Capture the cell that displays the provided text and extract its [X, Y] central coordinate. 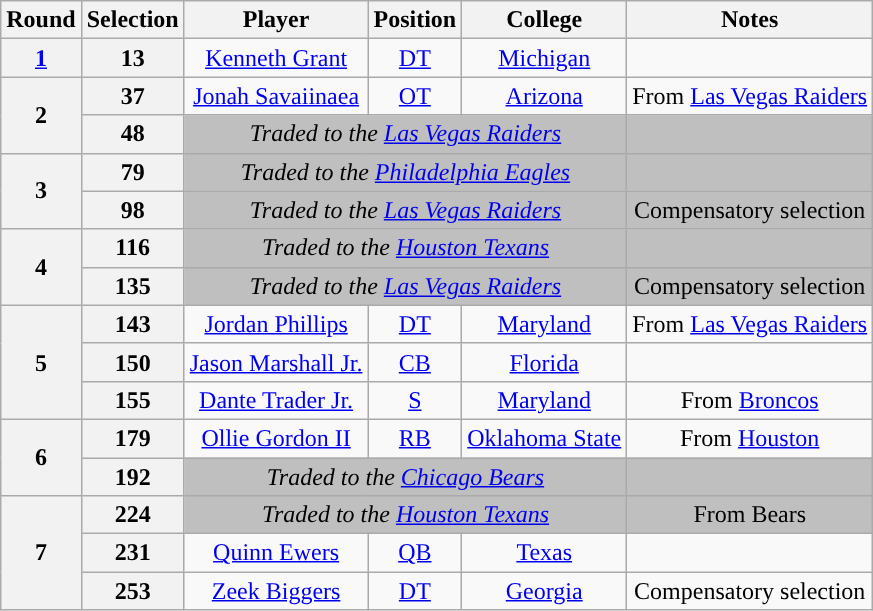
7 [41, 553]
Jason Marshall Jr. [276, 362]
13 [132, 58]
Ollie Gordon II [276, 438]
192 [132, 477]
Georgia [544, 591]
224 [132, 515]
Oklahoma State [544, 438]
Dante Trader Jr. [276, 400]
98 [132, 210]
135 [132, 286]
CB [415, 362]
From Bears [750, 515]
Player [276, 20]
Jonah Savaiinaea [276, 96]
48 [132, 134]
Jordan Phillips [276, 324]
Quinn Ewers [276, 553]
Texas [544, 553]
2 [41, 115]
Michigan [544, 58]
6 [41, 457]
Traded to the Philadelphia Eagles [405, 172]
OT [415, 96]
Kenneth Grant [276, 58]
1 [41, 58]
From Houston [750, 438]
Position [415, 20]
RB [415, 438]
Florida [544, 362]
116 [132, 248]
37 [132, 96]
253 [132, 591]
Arizona [544, 96]
155 [132, 400]
150 [132, 362]
179 [132, 438]
143 [132, 324]
Round [41, 20]
From Broncos [750, 400]
Selection [132, 20]
79 [132, 172]
4 [41, 267]
Zeek Biggers [276, 591]
3 [41, 191]
Notes [750, 20]
Traded to the Chicago Bears [405, 477]
QB [415, 553]
S [415, 400]
College [544, 20]
5 [41, 362]
231 [132, 553]
